Scan for the cell matching the given text and deliver its (X, Y) coordinate at center. 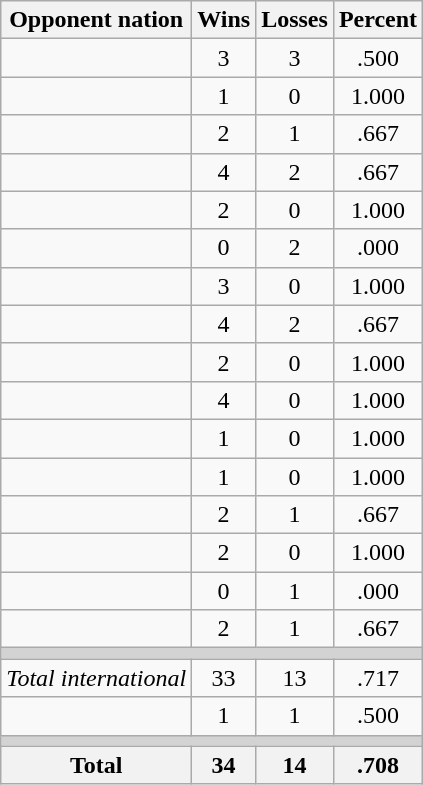
Total international (96, 678)
.708 (378, 765)
34 (224, 765)
Losses (295, 20)
Percent (378, 20)
14 (295, 765)
13 (295, 678)
Opponent nation (96, 20)
Total (96, 765)
Wins (224, 20)
33 (224, 678)
.717 (378, 678)
